Return the [X, Y] coordinate for the center point of the cell that contains the specified text.  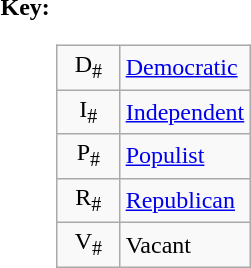
Populist [185, 156]
V# [89, 245]
P# [89, 156]
R# [89, 200]
Democratic [185, 67]
Independent [185, 112]
Vacant [185, 245]
Republican [185, 200]
I# [89, 112]
D# [89, 67]
